Search for the cell housing the specified text and yield its [X, Y] center coordinate. 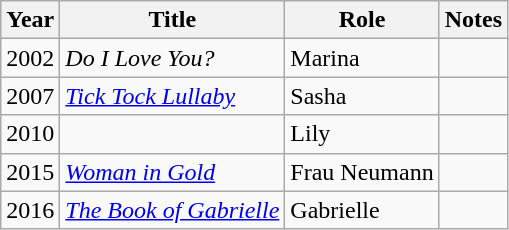
Gabrielle [362, 210]
Do I Love You? [172, 58]
Tick Tock Lullaby [172, 96]
Notes [473, 20]
Lily [362, 134]
The Book of Gabrielle [172, 210]
2015 [30, 172]
Sasha [362, 96]
Marina [362, 58]
Role [362, 20]
2007 [30, 96]
2016 [30, 210]
Title [172, 20]
2010 [30, 134]
Frau Neumann [362, 172]
Year [30, 20]
2002 [30, 58]
Woman in Gold [172, 172]
